Detect which cell encompasses the target text, then output its [X, Y] center coordinate. 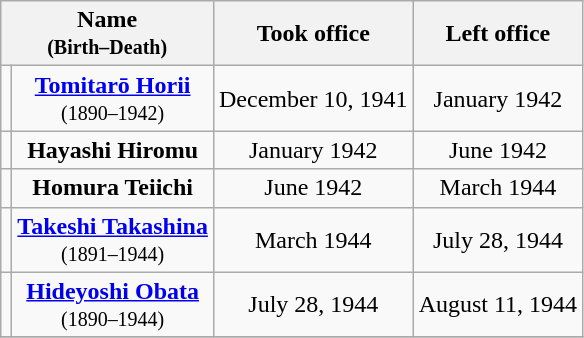
Homura Teiichi [113, 188]
Takeshi Takashina(1891–1944) [113, 240]
Tomitarō Horii(1890–1942) [113, 98]
Hayashi Hiromu [113, 150]
Took office [313, 34]
December 10, 1941 [313, 98]
August 11, 1944 [498, 304]
Left office [498, 34]
Hideyoshi Obata(1890–1944) [113, 304]
Name(Birth–Death) [108, 34]
